Identify which cell holds the provided text, then report its (X, Y) central coordinate. 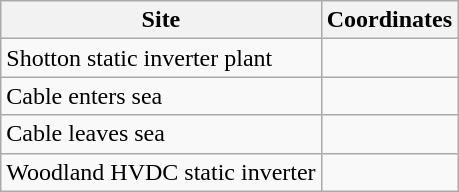
Shotton static inverter plant (161, 58)
Cable enters sea (161, 96)
Woodland HVDC static inverter (161, 172)
Site (161, 20)
Cable leaves sea (161, 134)
Coordinates (389, 20)
